Pinpoint the cell where the given text exists, returning its (x, y) midpoint coordinate. 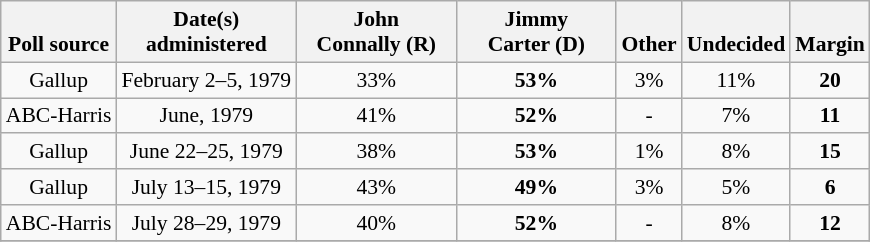
11% (736, 80)
Undecided (736, 32)
33% (376, 80)
Date(s)administered (206, 32)
40% (376, 223)
JimmyCarter (D) (536, 32)
July 13–15, 1979 (206, 187)
15 (830, 152)
February 2–5, 1979 (206, 80)
JohnConnally (R) (376, 32)
20 (830, 80)
12 (830, 223)
6 (830, 187)
49% (536, 187)
July 28–29, 1979 (206, 223)
11 (830, 116)
5% (736, 187)
43% (376, 187)
Margin (830, 32)
38% (376, 152)
41% (376, 116)
June 22–25, 1979 (206, 152)
June, 1979 (206, 116)
Poll source (59, 32)
7% (736, 116)
Other (648, 32)
1% (648, 152)
